From the cell containing the given text, extract its center point as (x, y) coordinate. 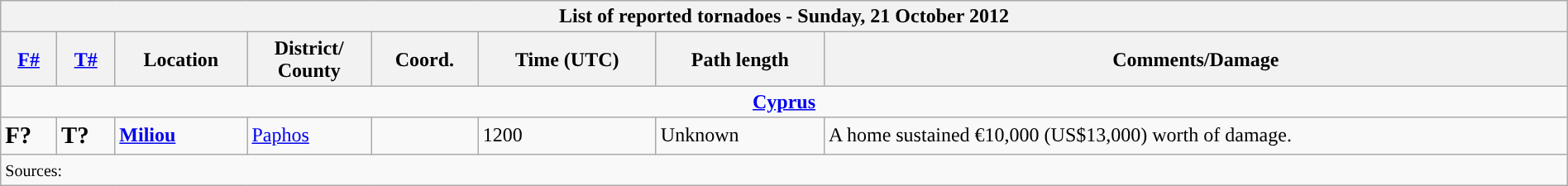
Path length (739, 60)
F# (29, 60)
List of reported tornadoes - Sunday, 21 October 2012 (784, 17)
Cyprus (784, 102)
T? (86, 136)
A home sustained €10,000 (US$13,000) worth of damage. (1196, 136)
1200 (567, 136)
Time (UTC) (567, 60)
Sources: (784, 169)
Miliou (181, 136)
T# (86, 60)
Comments/Damage (1196, 60)
Location (181, 60)
Unknown (739, 136)
Coord. (425, 60)
Paphos (309, 136)
F? (29, 136)
District/County (309, 60)
